Identify which cell holds the provided text, then report its (X, Y) central coordinate. 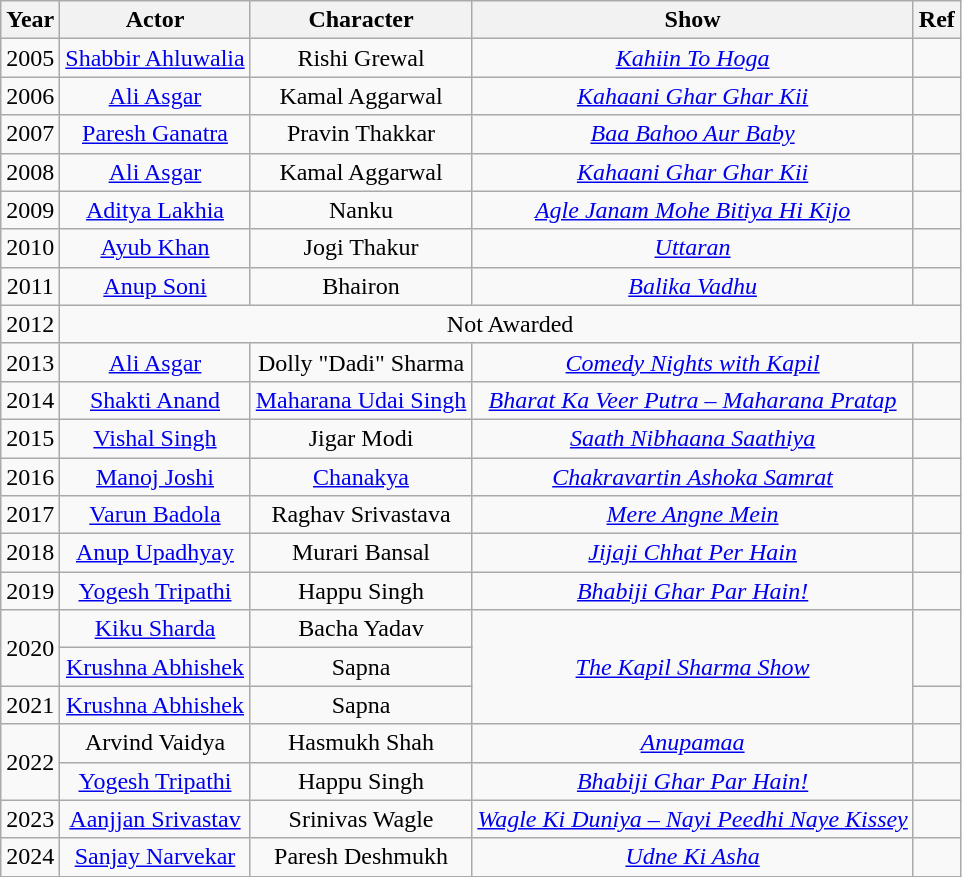
Balika Vadhu (692, 286)
Year (30, 20)
Shabbir Ahluwalia (155, 58)
2020 (30, 648)
2006 (30, 96)
Chanakya (361, 477)
Rishi Grewal (361, 58)
2015 (30, 438)
Wagle Ki Duniya – Nayi Peedhi Naye Kissey (692, 819)
The Kapil Sharma Show (692, 667)
Manoj Joshi (155, 477)
2005 (30, 58)
2023 (30, 819)
Paresh Deshmukh (361, 857)
Anupamaa (692, 743)
Ref (936, 20)
Kahiin To Hoga (692, 58)
Bacha Yadav (361, 629)
Bharat Ka Veer Putra – Maharana Pratap (692, 400)
Kiku Sharda (155, 629)
2009 (30, 210)
Comedy Nights with Kapil (692, 362)
2019 (30, 591)
Paresh Ganatra (155, 134)
2011 (30, 286)
Udne Ki Asha (692, 857)
Agle Janam Mohe Bitiya Hi Kijo (692, 210)
Uttaran (692, 248)
2008 (30, 172)
Chakravartin Ashoka Samrat (692, 477)
Pravin Thakkar (361, 134)
Dolly "Dadi" Sharma (361, 362)
Sanjay Narvekar (155, 857)
2016 (30, 477)
Anup Soni (155, 286)
2022 (30, 762)
Varun Badola (155, 515)
Character (361, 20)
Actor (155, 20)
Jijaji Chhat Per Hain (692, 553)
Mere Angne Mein (692, 515)
2010 (30, 248)
Murari Bansal (361, 553)
2013 (30, 362)
Maharana Udai Singh (361, 400)
Not Awarded (510, 324)
Show (692, 20)
Aditya Lakhia (155, 210)
2018 (30, 553)
2021 (30, 705)
Vishal Singh (155, 438)
Raghav Srivastava (361, 515)
Jigar Modi (361, 438)
Saath Nibhaana Saathiya (692, 438)
2007 (30, 134)
Hasmukh Shah (361, 743)
2024 (30, 857)
Nanku (361, 210)
2014 (30, 400)
2017 (30, 515)
Bhairon (361, 286)
Srinivas Wagle (361, 819)
2012 (30, 324)
Jogi Thakur (361, 248)
Anup Upadhyay (155, 553)
Aanjjan Srivastav (155, 819)
Ayub Khan (155, 248)
Shakti Anand (155, 400)
Arvind Vaidya (155, 743)
Baa Bahoo Aur Baby (692, 134)
